Pinpoint the cell where the given text exists, returning its (X, Y) midpoint coordinate. 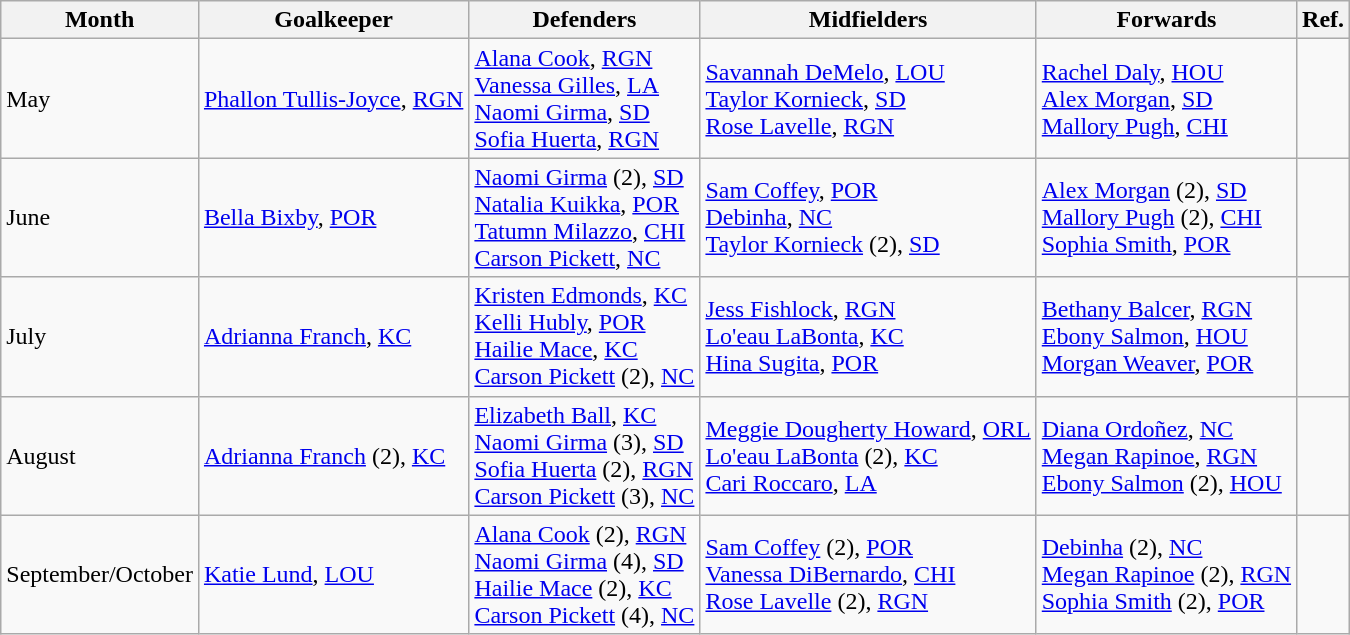
May (100, 98)
Defenders (584, 20)
Phallon Tullis-Joyce, RGN (333, 98)
Adrianna Franch (2), KC (333, 456)
Debinha (2), NC Megan Rapinoe (2), RGN Sophia Smith (2), POR (1166, 574)
Elizabeth Ball, KC Naomi Girma (3), SD Sofia Huerta (2), RGN Carson Pickett (3), NC (584, 456)
Rachel Daly, HOU Alex Morgan, SD Mallory Pugh, CHI (1166, 98)
Adrianna Franch, KC (333, 336)
Goalkeeper (333, 20)
Midfielders (868, 20)
Diana Ordoñez, NC Megan Rapinoe, RGN Ebony Salmon (2), HOU (1166, 456)
Katie Lund, LOU (333, 574)
Jess Fishlock, RGN Lo'eau LaBonta, KC Hina Sugita, POR (868, 336)
August (100, 456)
Savannah DeMelo, LOU Taylor Kornieck, SD Rose Lavelle, RGN (868, 98)
Sam Coffey, POR Debinha, NC Taylor Kornieck (2), SD (868, 218)
Forwards (1166, 20)
Meggie Dougherty Howard, ORL Lo'eau LaBonta (2), KC Cari Roccaro, LA (868, 456)
Alana Cook, RGN Vanessa Gilles, LA Naomi Girma, SD Sofia Huerta, RGN (584, 98)
Alex Morgan (2), SD Mallory Pugh (2), CHI Sophia Smith, POR (1166, 218)
Bella Bixby, POR (333, 218)
Kristen Edmonds, KC Kelli Hubly, POR Hailie Mace, KC Carson Pickett (2), NC (584, 336)
Naomi Girma (2), SD Natalia Kuikka, POR Tatumn Milazzo, CHI Carson Pickett, NC (584, 218)
Month (100, 20)
September/October (100, 574)
Alana Cook (2), RGN Naomi Girma (4), SD Hailie Mace (2), KC Carson Pickett (4), NC (584, 574)
June (100, 218)
Sam Coffey (2), POR Vanessa DiBernardo, CHI Rose Lavelle (2), RGN (868, 574)
July (100, 336)
Ref. (1324, 20)
Bethany Balcer, RGN Ebony Salmon, HOU Morgan Weaver, POR (1166, 336)
